From the cell containing the given text, extract its center point as [X, Y] coordinate. 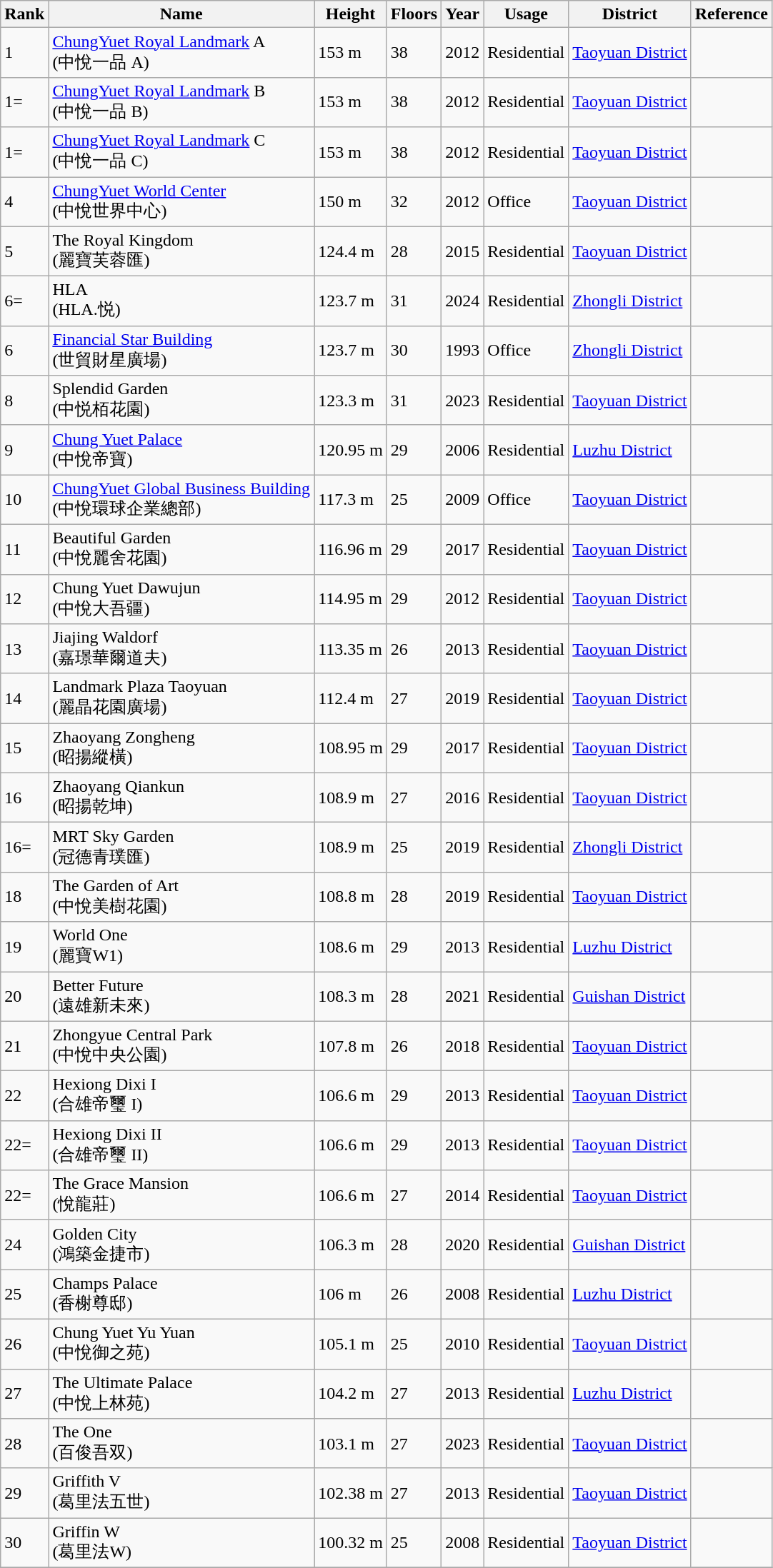
5 [24, 251]
Floors [414, 14]
9 [24, 450]
2021 [463, 996]
19 [24, 947]
16 [24, 798]
2018 [463, 1046]
The Garden of Art (中悅美樹花園) [181, 897]
Hexiong Dixi II (合雄帝璽 II) [181, 1145]
106.3 m [351, 1245]
ChungYuet Global Business Building (中悅環球企業總部) [181, 500]
123.3 m [351, 401]
MRT Sky Garden (冠德青璞匯) [181, 848]
150 m [351, 202]
117.3 m [351, 500]
2016 [463, 798]
HLA (HLA.悦) [181, 301]
The Grace Mansion (悅龍莊) [181, 1195]
Golden City (鴻築金捷市) [181, 1245]
14 [24, 698]
Zhongyue Central Park (中悅中央公園) [181, 1046]
22 [24, 1096]
18 [24, 897]
Griffith V (葛里法五世) [181, 1493]
104.2 m [351, 1394]
2009 [463, 500]
ChungYuet World Center (中悅世界中心) [181, 202]
2014 [463, 1195]
21 [24, 1046]
16= [24, 848]
6= [24, 301]
Name [181, 14]
108.8 m [351, 897]
The Ultimate Palace (中悅上林苑) [181, 1394]
108.3 m [351, 996]
ChungYuet Royal Landmark C (中悅一品 C) [181, 152]
2024 [463, 301]
Financial Star Building (世貿財星廣場) [181, 351]
Zhaoyang Qiankun (昭揚乾坤) [181, 798]
Landmark Plaza Taoyuan (麗晶花園廣場) [181, 698]
Reference [732, 14]
Usage [526, 14]
Chung Yuet Palace (中悅帝寶) [181, 450]
Year [463, 14]
10 [24, 500]
Beautiful Garden (中悅麗舍花園) [181, 549]
4 [24, 202]
The One (百俊吾双) [181, 1444]
Height [351, 14]
1993 [463, 351]
13 [24, 649]
20 [24, 996]
Jiajing Waldorf (嘉璟華爾道夫) [181, 649]
1 [24, 53]
2020 [463, 1245]
12 [24, 599]
32 [414, 202]
108.95 m [351, 748]
116.96 m [351, 549]
112.4 m [351, 698]
108.6 m [351, 947]
Hexiong Dixi I (合雄帝璽 I) [181, 1096]
106 m [351, 1295]
District [630, 14]
105.1 m [351, 1344]
120.95 m [351, 450]
2015 [463, 251]
Chung Yuet Dawujun (中悅大吾疆) [181, 599]
15 [24, 748]
8 [24, 401]
Griffin W (葛里法W) [181, 1543]
Splendid Garden (中悦栢花園) [181, 401]
ChungYuet Royal Landmark B (中悅一品 B) [181, 102]
11 [24, 549]
114.95 m [351, 599]
103.1 m [351, 1444]
ChungYuet Royal Landmark A (中悅一品 A) [181, 53]
2006 [463, 450]
Rank [24, 14]
2010 [463, 1344]
The Royal Kingdom (麗寶芙蓉匯) [181, 251]
6 [24, 351]
124.4 m [351, 251]
World One (麗寶W1) [181, 947]
Zhaoyang Zongheng (昭揚縱橫) [181, 748]
113.35 m [351, 649]
Better Future (遠雄新未來) [181, 996]
Champs Palace (香榭尊邸) [181, 1295]
Chung Yuet Yu Yuan (中悅御之苑) [181, 1344]
100.32 m [351, 1543]
24 [24, 1245]
107.8 m [351, 1046]
102.38 m [351, 1493]
